Locate the cell with the specified text and output its [X, Y] center coordinate. 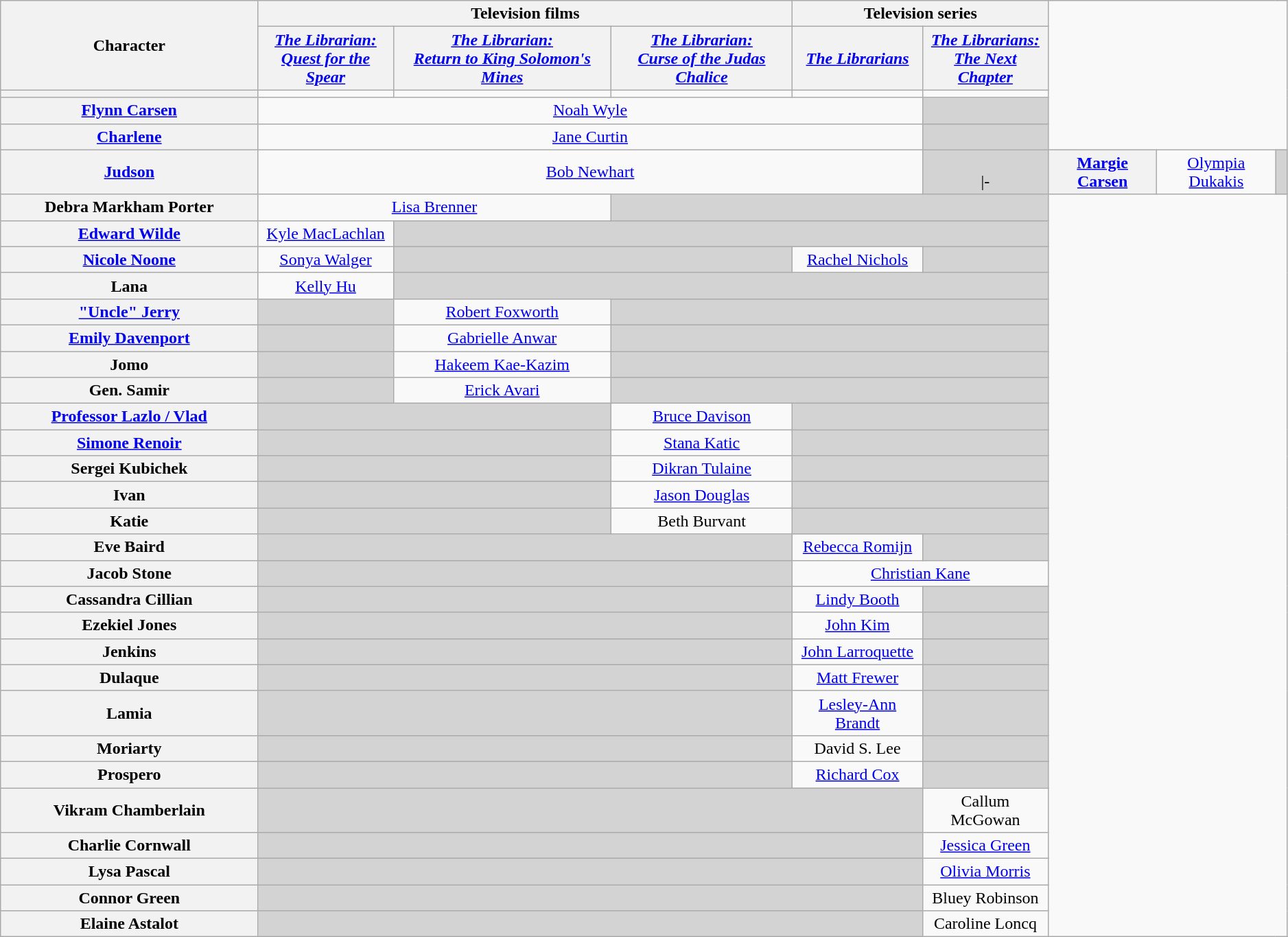
Lysa Pascal [129, 872]
Jenkins [129, 651]
Jomo [129, 365]
Bob Newhart [590, 172]
Ezekiel Jones [129, 625]
Bluey Robinson [985, 898]
Sergei Kubichek [129, 469]
Callum McGowan [985, 810]
Lana [129, 286]
Lindy Booth [858, 599]
Judson [129, 172]
Jacob Stone [129, 573]
|- [985, 172]
The Librarians [858, 58]
Sonya Walger [325, 259]
Stana Katic [701, 443]
Kyle MacLachlan [325, 233]
Connor Green [129, 898]
Eve Baird [129, 547]
Lamia [129, 713]
Elaine Astalot [129, 924]
Cassandra Cillian [129, 599]
Dulaque [129, 678]
Dikran Tulaine [701, 469]
Debra Markham Porter [129, 207]
Lesley-Ann Brandt [858, 713]
Jane Curtin [590, 137]
Character [129, 45]
Ivan [129, 495]
Moriarty [129, 748]
Rebecca Romijn [858, 547]
Vikram Chamberlain [129, 810]
David S. Lee [858, 748]
Nicole Noone [129, 259]
Hakeem Kae-Kazim [502, 365]
Professor Lazlo / Vlad [129, 417]
Gen. Samir [129, 391]
Jason Douglas [701, 495]
Charlene [129, 137]
The Librarian:Return to King Solomon's Mines [502, 58]
John Kim [858, 625]
The Librarian:Quest for the Spear [325, 58]
Emily Davenport [129, 338]
The Librarian:Curse of the Judas Chalice [701, 58]
Richard Cox [858, 774]
Charlie Cornwall [129, 846]
Kelly Hu [325, 286]
Television films [526, 14]
Flynn Carsen [129, 111]
"Uncle" Jerry [129, 312]
Erick Avari [502, 391]
Bruce Davison [701, 417]
Christian Kane [921, 573]
Matt Frewer [858, 678]
Television series [921, 14]
Olivia Morris [985, 872]
Caroline Loncq [985, 924]
Robert Foxworth [502, 312]
Simone Renoir [129, 443]
The Librarians:The Next Chapter [985, 58]
Beth Burvant [701, 521]
Jessica Green [985, 846]
Gabrielle Anwar [502, 338]
Edward Wilde [129, 233]
Rachel Nichols [858, 259]
Margie Carsen [1103, 172]
Katie [129, 521]
John Larroquette [858, 651]
Lisa Brenner [434, 207]
Noah Wyle [590, 111]
Olympia Dukakis [1216, 172]
Prospero [129, 774]
